Provide the [x, y] coordinate of the cell's center where the given text is located.  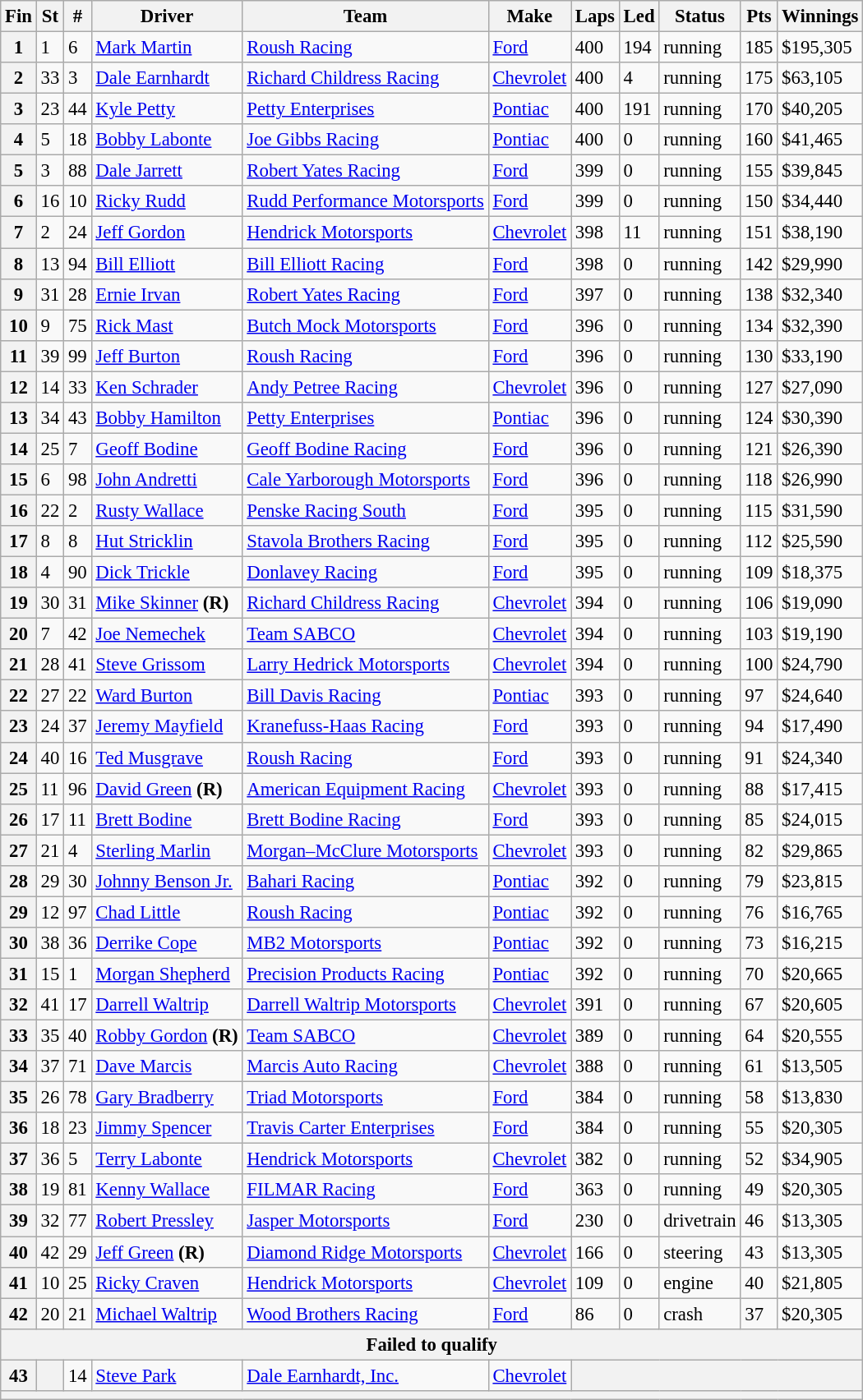
$13,830 [820, 1098]
Triad Motorsports [365, 1098]
Larry Hedrick Motorsports [365, 665]
64 [759, 1036]
$21,805 [820, 1283]
$38,190 [820, 233]
$24,340 [820, 758]
Kyle Petty [167, 109]
$34,905 [820, 1159]
Team [365, 16]
Marcis Auto Racing [365, 1066]
Robert Pressley [167, 1221]
$34,440 [820, 201]
86 [595, 1314]
115 [759, 510]
Cale Yarborough Motorsports [365, 480]
Jeff Green (R) [167, 1252]
$30,390 [820, 418]
$195,305 [820, 48]
138 [759, 294]
Morgan–McClure Motorsports [365, 850]
391 [595, 1005]
Bahari Racing [365, 882]
77 [77, 1221]
142 [759, 264]
Darrell Waltrip Motorsports [365, 1005]
Winnings [820, 16]
Jeff Gordon [167, 233]
Geoff Bodine Racing [365, 449]
$16,765 [820, 912]
170 [759, 109]
99 [77, 356]
$20,605 [820, 1005]
130 [759, 356]
$32,340 [820, 294]
Robby Gordon (R) [167, 1036]
Bill Elliott Racing [365, 264]
$19,190 [820, 634]
388 [595, 1066]
Ricky Rudd [167, 201]
Butch Mock Motorsports [365, 325]
Ricky Craven [167, 1283]
98 [77, 480]
Rusty Wallace [167, 510]
Ted Musgrave [167, 758]
Jimmy Spencer [167, 1128]
FILMAR Racing [365, 1190]
46 [759, 1221]
Mark Martin [167, 48]
Hut Stricklin [167, 541]
Gary Bradberry [167, 1098]
160 [759, 140]
397 [595, 294]
David Green (R) [167, 789]
76 [759, 912]
$29,990 [820, 264]
118 [759, 480]
$26,990 [820, 480]
Dave Marcis [167, 1066]
150 [759, 201]
Jeff Burton [167, 356]
$18,375 [820, 573]
Jeremy Mayfield [167, 727]
Kenny Wallace [167, 1190]
Ward Burton [167, 696]
Diamond Ridge Motorsports [365, 1252]
Darrell Waltrip [167, 1005]
Chad Little [167, 912]
$16,215 [820, 943]
Bill Elliott [167, 264]
127 [759, 387]
$33,190 [820, 356]
70 [759, 974]
$19,090 [820, 603]
Failed to qualify [432, 1344]
Mike Skinner (R) [167, 603]
$13,505 [820, 1066]
Stavola Brothers Racing [365, 541]
Penske Racing South [365, 510]
Ken Schrader [167, 387]
Make [529, 16]
Driver [167, 16]
96 [77, 789]
78 [77, 1098]
112 [759, 541]
Joe Nemechek [167, 634]
134 [759, 325]
$32,390 [820, 325]
$31,590 [820, 510]
91 [759, 758]
82 [759, 850]
Rudd Performance Motorsports [365, 201]
Bobby Hamilton [167, 418]
John Andretti [167, 480]
Dale Jarrett [167, 171]
151 [759, 233]
Wood Brothers Racing [365, 1314]
103 [759, 634]
Fin [19, 16]
Status [700, 16]
166 [595, 1252]
49 [759, 1190]
$41,465 [820, 140]
Morgan Shepherd [167, 974]
Andy Petree Racing [365, 387]
Michael Waltrip [167, 1314]
100 [759, 665]
American Equipment Racing [365, 789]
Dick Trickle [167, 573]
85 [759, 819]
$27,090 [820, 387]
Led [639, 16]
$24,640 [820, 696]
steering [700, 1252]
230 [595, 1221]
Derrike Cope [167, 943]
79 [759, 882]
389 [595, 1036]
194 [639, 48]
44 [77, 109]
58 [759, 1098]
crash [700, 1314]
Johnny Benson Jr. [167, 882]
drivetrain [700, 1221]
Jasper Motorsports [365, 1221]
$63,105 [820, 78]
Brett Bodine Racing [365, 819]
Rick Mast [167, 325]
$17,490 [820, 727]
61 [759, 1066]
Steve Park [167, 1375]
Geoff Bodine [167, 449]
Donlavey Racing [365, 573]
73 [759, 943]
Dale Earnhardt [167, 78]
Dale Earnhardt, Inc. [365, 1375]
MB2 Motorsports [365, 943]
52 [759, 1159]
67 [759, 1005]
Travis Carter Enterprises [365, 1128]
382 [595, 1159]
121 [759, 449]
155 [759, 171]
71 [77, 1066]
$26,390 [820, 449]
Bill Davis Racing [365, 696]
90 [77, 573]
$24,015 [820, 819]
75 [77, 325]
Steve Grissom [167, 665]
81 [77, 1190]
$25,590 [820, 541]
185 [759, 48]
$39,845 [820, 171]
$40,205 [820, 109]
# [77, 16]
Terry Labonte [167, 1159]
$20,555 [820, 1036]
$23,815 [820, 882]
Bobby Labonte [167, 140]
191 [639, 109]
Brett Bodine [167, 819]
Sterling Marlin [167, 850]
Pts [759, 16]
Ernie Irvan [167, 294]
$17,415 [820, 789]
Joe Gibbs Racing [365, 140]
$29,865 [820, 850]
Kranefuss-Haas Racing [365, 727]
Laps [595, 16]
$24,790 [820, 665]
$20,665 [820, 974]
175 [759, 78]
124 [759, 418]
55 [759, 1128]
Precision Products Racing [365, 974]
363 [595, 1190]
engine [700, 1283]
106 [759, 603]
St [49, 16]
